Output the [X, Y] coordinate of the center of the cell containing the given text.  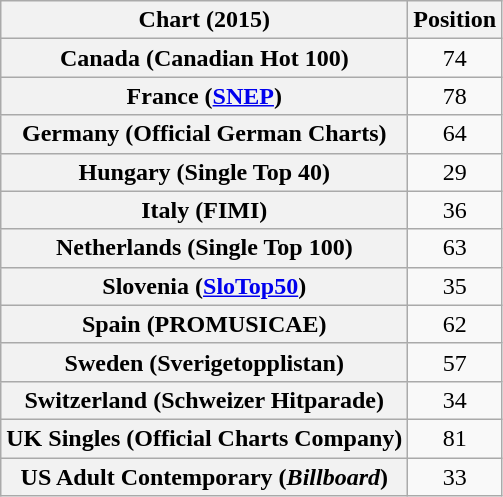
Sweden (Sverigetopplistan) [204, 362]
62 [455, 324]
France (SNEP) [204, 96]
Hungary (Single Top 40) [204, 172]
36 [455, 210]
Canada (Canadian Hot 100) [204, 58]
Slovenia (SloTop50) [204, 286]
35 [455, 286]
Spain (PROMUSICAE) [204, 324]
Position [455, 20]
Netherlands (Single Top 100) [204, 248]
78 [455, 96]
Switzerland (Schweizer Hitparade) [204, 400]
UK Singles (Official Charts Company) [204, 438]
63 [455, 248]
Chart (2015) [204, 20]
29 [455, 172]
64 [455, 134]
33 [455, 477]
34 [455, 400]
Germany (Official German Charts) [204, 134]
US Adult Contemporary (Billboard) [204, 477]
Italy (FIMI) [204, 210]
57 [455, 362]
74 [455, 58]
81 [455, 438]
